Extract the (X, Y) coordinate from the center of the cell holding the provided text.  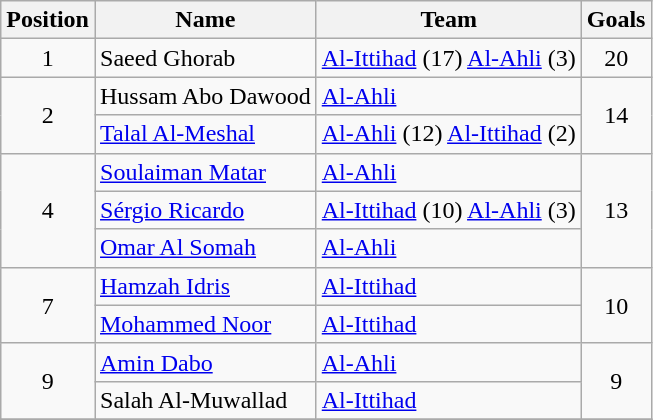
Sérgio Ricardo (205, 210)
20 (616, 58)
14 (616, 115)
1 (48, 58)
Al-Ittihad (10) Al-Ahli (3) (448, 210)
7 (48, 305)
Al-Ahli (12) Al-Ittihad (2) (448, 134)
Al-Ittihad (17) Al-Ahli (3) (448, 58)
Amin Dabo (205, 362)
Goals (616, 20)
Name (205, 20)
Saeed Ghorab (205, 58)
Omar Al Somah (205, 248)
Team (448, 20)
Mohammed Noor (205, 324)
Soulaiman Matar (205, 172)
Talal Al-Meshal (205, 134)
Salah Al-Muwallad (205, 400)
4 (48, 210)
Hamzah Idris (205, 286)
2 (48, 115)
13 (616, 210)
10 (616, 305)
Position (48, 20)
Hussam Abo Dawood (205, 96)
